Extract the [X, Y] coordinate from the center of the cell holding the provided text.  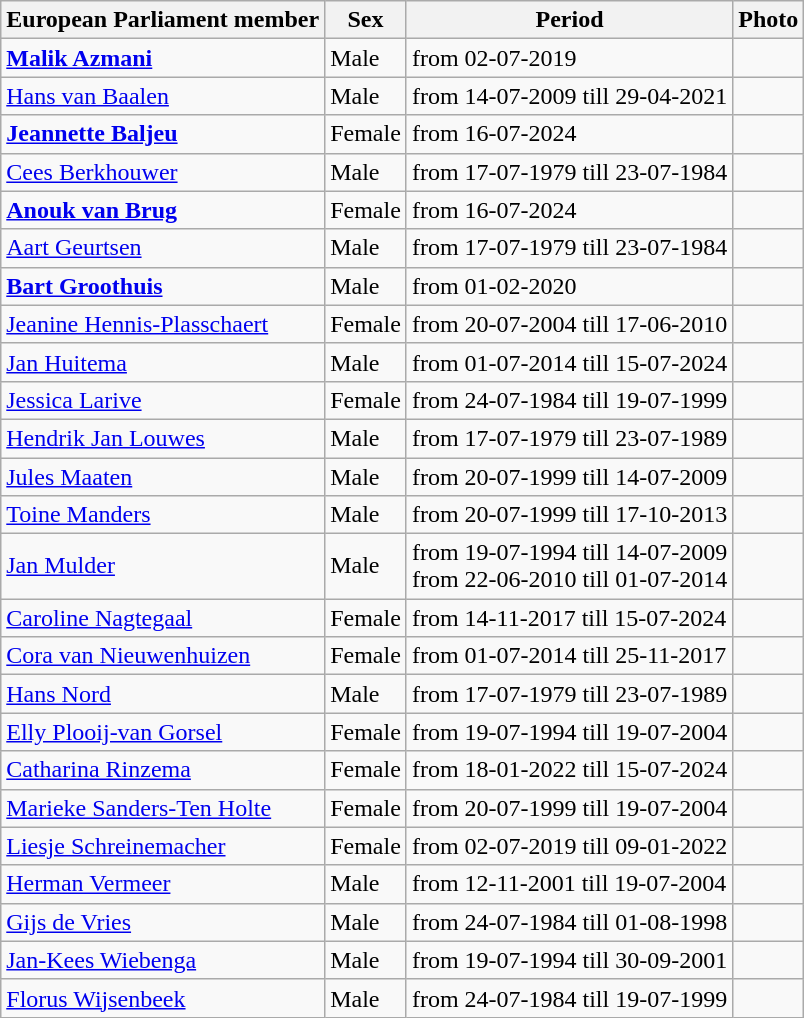
from 24-07-1984 till 01-08-1998 [569, 922]
Catharina Rinzema [163, 770]
Jan Mulder [163, 566]
from 19-07-1994 till 30-09-2001 [569, 960]
Sex [366, 20]
from 19-07-1994 till 14-07-2009 from 22-06-2010 till 01-07-2014 [569, 566]
from 12-11-2001 till 19-07-2004 [569, 884]
Gijs de Vries [163, 922]
Cees Berkhouwer [163, 172]
from 20-07-1999 till 17-10-2013 [569, 515]
Period [569, 20]
Jeannette Baljeu [163, 134]
Toine Manders [163, 515]
Jessica Larive [163, 400]
Jan Huitema [163, 362]
Bart Groothuis [163, 286]
European Parliament member [163, 20]
from 02-07-2019 till 09-01-2022 [569, 846]
from 14-07-2009 till 29-04-2021 [569, 96]
Caroline Nagtegaal [163, 618]
from 20-07-1999 till 14-07-2009 [569, 477]
Jeanine Hennis-Plasschaert [163, 324]
Jan-Kees Wiebenga [163, 960]
from 02-07-2019 [569, 58]
Liesje Schreinemacher [163, 846]
Hendrik Jan Louwes [163, 438]
from 01-02-2020 [569, 286]
Malik Azmani [163, 58]
Jules Maaten [163, 477]
Cora van Nieuwenhuizen [163, 656]
from 01-07-2014 till 25-11-2017 [569, 656]
from 20-07-1999 till 19-07-2004 [569, 808]
Photo [768, 20]
Hans Nord [163, 694]
from 14-11-2017 till 15-07-2024 [569, 618]
Marieke Sanders-Ten Holte [163, 808]
Florus Wijsenbeek [163, 998]
from 19-07-1994 till 19-07-2004 [569, 732]
Hans van Baalen [163, 96]
from 18-01-2022 till 15-07-2024 [569, 770]
Anouk van Brug [163, 210]
from 01-07-2014 till 15-07-2024 [569, 362]
Herman Vermeer [163, 884]
Aart Geurtsen [163, 248]
Elly Plooij-van Gorsel [163, 732]
from 20-07-2004 till 17-06-2010 [569, 324]
